Output the [x, y] coordinate of the center of the cell containing the given text.  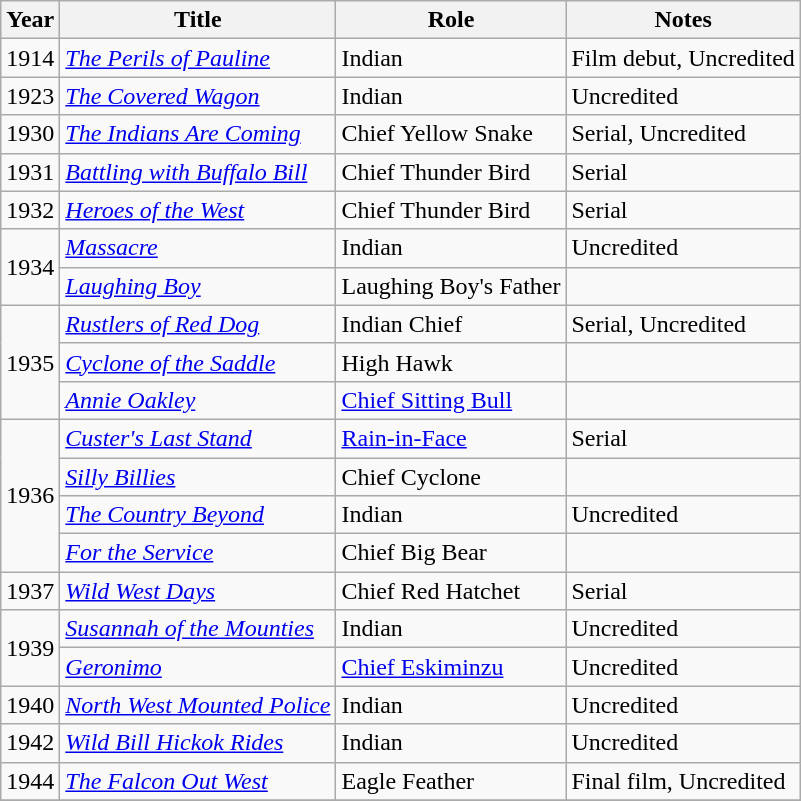
Annie Oakley [198, 400]
The Covered Wagon [198, 96]
Susannah of the Mounties [198, 629]
Rustlers of Red Dog [198, 324]
1932 [30, 210]
Chief Eskiminzu [451, 667]
Silly Billies [198, 477]
Year [30, 20]
Chief Red Hatchet [451, 591]
Laughing Boy [198, 286]
Battling with Buffalo Bill [198, 172]
Custer's Last Stand [198, 438]
1942 [30, 743]
High Hawk [451, 362]
Eagle Feather [451, 781]
The Indians Are Coming [198, 134]
The Falcon Out West [198, 781]
Cyclone of the Saddle [198, 362]
Massacre [198, 248]
Notes [683, 20]
Geronimo [198, 667]
The Country Beyond [198, 515]
Film debut, Uncredited [683, 58]
Chief Yellow Snake [451, 134]
Chief Sitting Bull [451, 400]
For the Service [198, 553]
North West Mounted Police [198, 705]
1934 [30, 267]
1935 [30, 362]
Indian Chief [451, 324]
Chief Cyclone [451, 477]
Wild West Days [198, 591]
1936 [30, 495]
1937 [30, 591]
1939 [30, 648]
1931 [30, 172]
Heroes of the West [198, 210]
1923 [30, 96]
The Perils of Pauline [198, 58]
Final film, Uncredited [683, 781]
1914 [30, 58]
Laughing Boy's Father [451, 286]
1944 [30, 781]
Title [198, 20]
Role [451, 20]
1930 [30, 134]
Rain-in-Face [451, 438]
Wild Bill Hickok Rides [198, 743]
Chief Big Bear [451, 553]
1940 [30, 705]
